Search for the cell housing the specified text and yield its (X, Y) center coordinate. 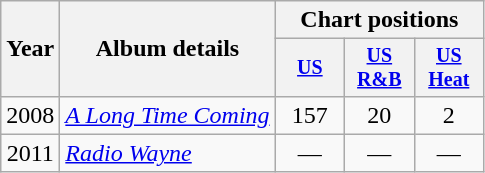
20 (380, 115)
Year (30, 49)
2011 (30, 153)
157 (310, 115)
US (310, 68)
2 (448, 115)
Radio Wayne (168, 153)
2008 (30, 115)
Album details (168, 49)
USHeat (448, 68)
USR&B (380, 68)
Chart positions (379, 20)
A Long Time Coming (168, 115)
